Provide the (x, y) coordinate of the cell's center where the given text is located.  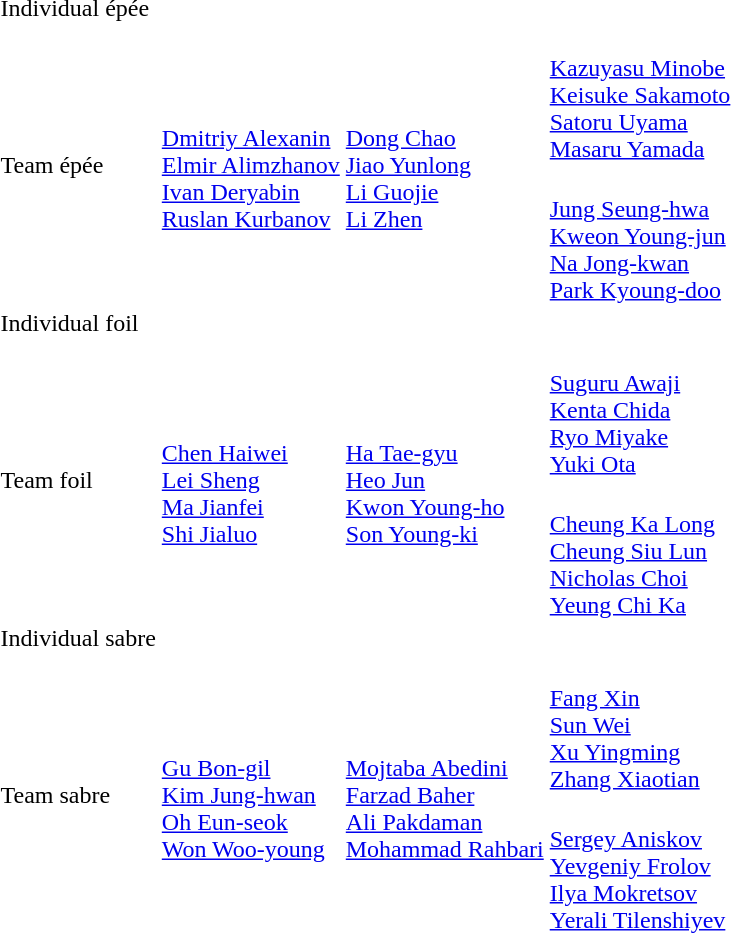
Dong ChaoJiao YunlongLi GuojieLi Zhen (444, 166)
Chen HaiweiLei ShengMa JianfeiShi Jialuo (250, 480)
Dmitriy AlexaninElmir AlimzhanovIvan DeryabinRuslan Kurbanov (250, 166)
Ha Tae-gyuHeo JunKwon Young-hoSon Young-ki (444, 480)
